Output the (X, Y) coordinate of the center of the cell containing the given text.  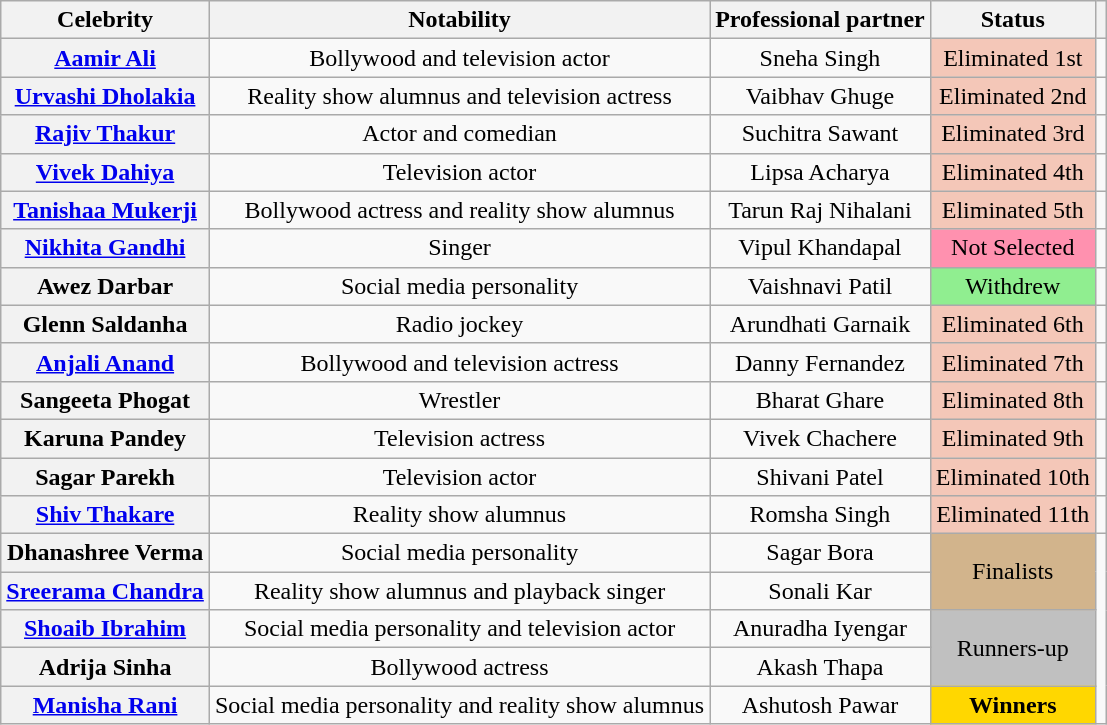
Suchitra Sawant (820, 134)
Sagar Bora (820, 553)
Vaibhav Ghuge (820, 96)
Wrestler (459, 400)
Sonali Kar (820, 591)
Status (1012, 20)
Bollywood actress and reality show alumnus (459, 210)
Lipsa Acharya (820, 172)
Withdrew (1012, 286)
Shivani Patel (820, 477)
Actor and comedian (459, 134)
Vivek Dahiya (106, 172)
Arundhati Garnaik (820, 324)
Eliminated 6th (1012, 324)
Tarun Raj Nihalani (820, 210)
Anuradha Iyengar (820, 629)
Karuna Pandey (106, 438)
Eliminated 2nd (1012, 96)
Danny Fernandez (820, 362)
Finalists (1012, 572)
Reality show alumnus (459, 515)
Vaishnavi Patil (820, 286)
Not Selected (1012, 248)
Sneha Singh (820, 58)
Bharat Ghare (820, 400)
Reality show alumnus and playback singer (459, 591)
Vipul Khandapal (820, 248)
Bollywood actress (459, 667)
Professional partner (820, 20)
Shoaib Ibrahim (106, 629)
Eliminated 5th (1012, 210)
Radio jockey (459, 324)
Social media personality and reality show alumnus (459, 705)
Eliminated 10th (1012, 477)
Reality show alumnus and television actress (459, 96)
Notability (459, 20)
Vivek Chachere (820, 438)
Akash Thapa (820, 667)
Eliminated 4th (1012, 172)
Eliminated 3rd (1012, 134)
Sangeeta Phogat (106, 400)
Social media personality and television actor (459, 629)
Eliminated 7th (1012, 362)
Bollywood and television actor (459, 58)
Adrija Sinha (106, 667)
Shiv Thakare (106, 515)
Nikhita Gandhi (106, 248)
Runners-up (1012, 648)
Eliminated 8th (1012, 400)
Ashutosh Pawar (820, 705)
Television actress (459, 438)
Aamir Ali (106, 58)
Rajiv Thakur (106, 134)
Eliminated 11th (1012, 515)
Anjali Anand (106, 362)
Manisha Rani (106, 705)
Sreerama Chandra (106, 591)
Dhanashree Verma (106, 553)
Urvashi Dholakia (106, 96)
Singer (459, 248)
Romsha Singh (820, 515)
Awez Darbar (106, 286)
Eliminated 1st (1012, 58)
Sagar Parekh (106, 477)
Glenn Saldanha (106, 324)
Winners (1012, 705)
Bollywood and television actress (459, 362)
Celebrity (106, 20)
Eliminated 9th (1012, 438)
Tanishaa Mukerji (106, 210)
